Output the [X, Y] coordinate of the center of the cell containing the given text.  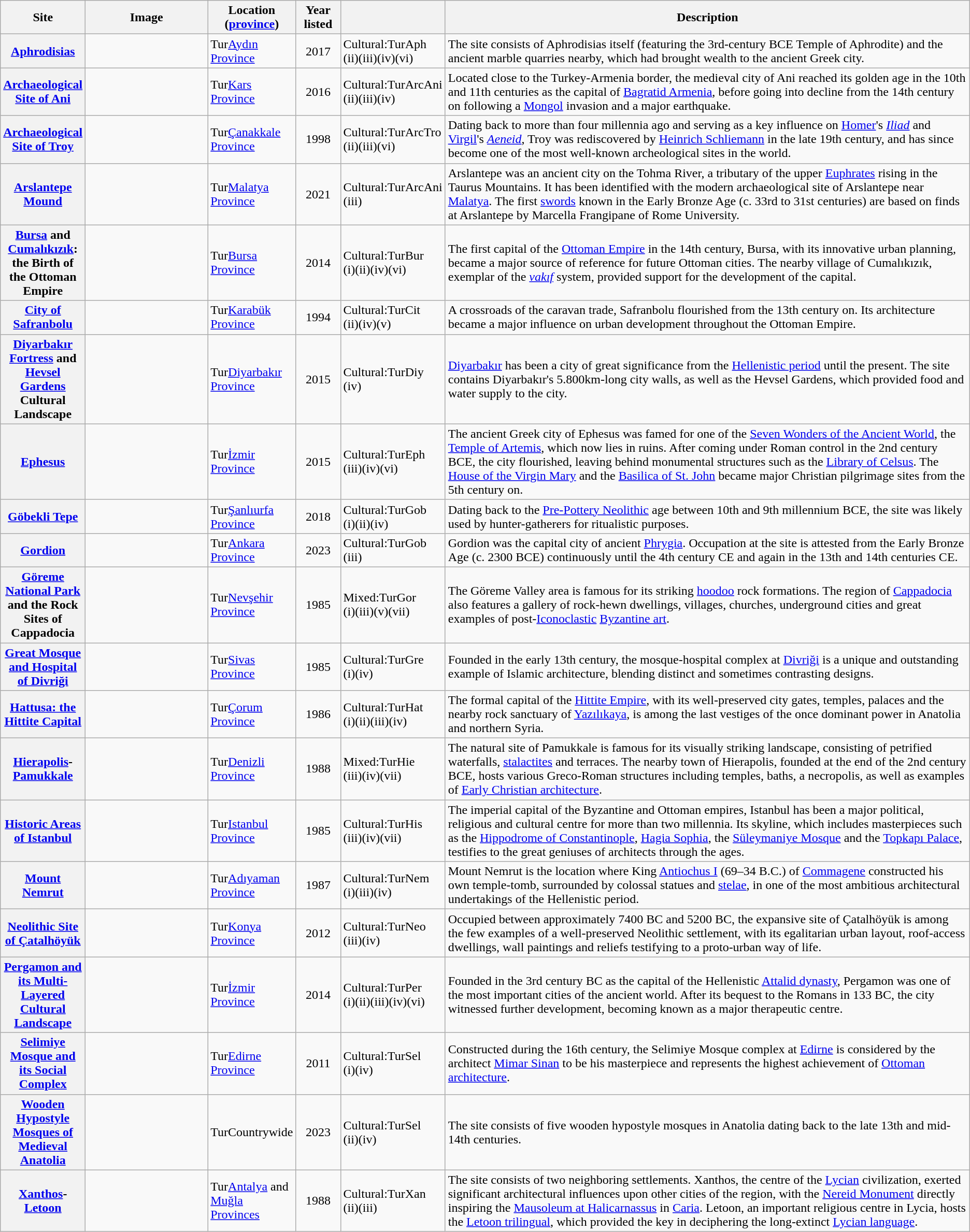
Aphrodisias [43, 51]
Cultural:TurGob(i)(ii)(iv) [393, 516]
TurKarabük Province [252, 317]
Xanthos-Letoon [43, 1201]
TurIstanbul Province [252, 831]
TurDiyarbakır Province [252, 379]
TurMalatya Province [252, 194]
TurAdıyaman Province [252, 885]
Mixed:TurHie(iii)(iv)(vii) [393, 769]
Mixed:TurGor(i)(iii)(v)(vii) [393, 605]
Diyarbakır Fortress and Hevsel Gardens Cultural Landscape [43, 379]
Archaeological Site of Troy [43, 139]
Cultural:TurPer(i)(ii)(iii)(iv)(vi) [393, 995]
2011 [318, 1063]
1986 [318, 714]
TurAydın Province [252, 51]
Site [43, 18]
Cultural:TurHat(i)(ii)(iii)(iv) [393, 714]
Cultural:TurAph(ii)(iii)(iv)(vi) [393, 51]
TurKars Province [252, 92]
TurEdirne Province [252, 1063]
Cultural:TurEph(iii)(iv)(vi) [393, 462]
Cultural:TurSel(i)(iv) [393, 1063]
Cultural:TurSel(ii)(iv) [393, 1132]
1987 [318, 885]
Bursa and Cumalıkızık: the Birth of the Ottoman Empire [43, 263]
Cultural:TurNem(i)(iii)(iv) [393, 885]
TurAntalya and Muğla Provinces [252, 1201]
TurCountrywide [252, 1132]
1994 [318, 317]
Cultural:TurXan(ii)(iii) [393, 1201]
Year listed [318, 18]
Selimiye Mosque and its Social Complex [43, 1063]
TurKonya Province [252, 933]
TurBursa Province [252, 263]
Gordion [43, 550]
The site consists of five wooden hypostyle mosques in Anatolia dating back to the late 13th and mid-14th centuries. [707, 1132]
Archaeological Site of Ani [43, 92]
Description [707, 18]
City of Safranbolu [43, 317]
Image [147, 18]
TurŞanlıurfa Province [252, 516]
Pergamon and its Multi-Layered Cultural Landscape [43, 995]
TurDenizli Province [252, 769]
1998 [318, 139]
TurNevşehir Province [252, 605]
TurSivas Province [252, 666]
2018 [318, 516]
Mount Nemrut [43, 885]
2021 [318, 194]
TurÇorum Province [252, 714]
Cultural:TurArcAni(iii) [393, 194]
2016 [318, 92]
Cultural:TurBur(i)(ii)(iv)(vi) [393, 263]
Neolithic Site of Çatalhöyük [43, 933]
Hattusa: the Hittite Capital [43, 714]
Cultural:TurCit(ii)(iv)(v) [393, 317]
Cultural:TurGob(iii) [393, 550]
Hierapolis-Pamukkale [43, 769]
Cultural:TurArcTro(ii)(iii)(vi) [393, 139]
TurAnkara Province [252, 550]
Arslantepe Mound [43, 194]
Historic Areas of Istanbul [43, 831]
Cultural:TurArcAni(ii)(iii)(iv) [393, 92]
TurÇanakkale Province [252, 139]
Cultural:TurNeo(iii)(iv) [393, 933]
Göreme National Park and the Rock Sites of Cappadocia [43, 605]
Location (province) [252, 18]
2012 [318, 933]
Wooden Hypostyle Mosques of Medieval Anatolia [43, 1132]
2017 [318, 51]
Ephesus [43, 462]
Cultural:TurGre(i)(iv) [393, 666]
Göbekli Tepe [43, 516]
Cultural:TurDiy(iv) [393, 379]
Great Mosque and Hospital of Divriği [43, 666]
Cultural:TurHis(iii)(iv)(vii) [393, 831]
